For the text-containing cell, return its midpoint in [X, Y] coordinate format. 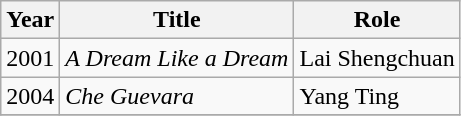
Che Guevara [177, 96]
Lai Shengchuan [377, 58]
Year [30, 20]
2001 [30, 58]
A Dream Like a Dream [177, 58]
Yang Ting [377, 96]
Role [377, 20]
Title [177, 20]
2004 [30, 96]
